Find where the given text appears and provide that cell's center as (x, y) coordinate. 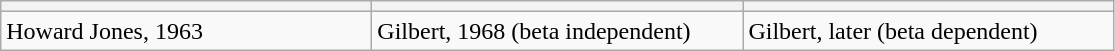
Howard Jones, 1963 (186, 31)
Gilbert, later (beta dependent) (928, 31)
Gilbert, 1968 (beta independent) (558, 31)
